Capture the cell that displays the provided text and extract its (x, y) central coordinate. 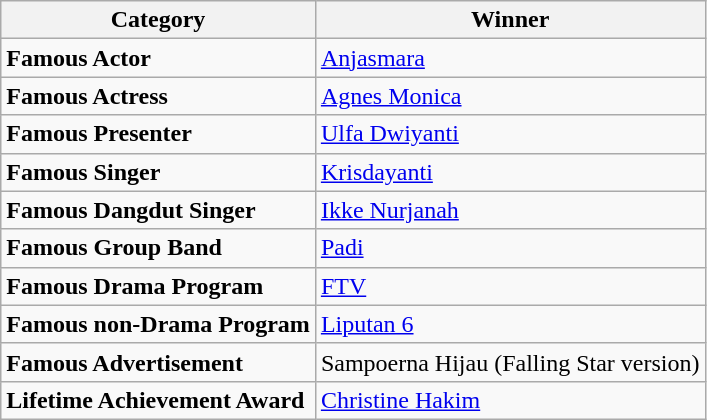
Famous Presenter (158, 134)
Krisdayanti (510, 172)
Sampoerna Hijau (Falling Star version) (510, 362)
Agnes Monica (510, 96)
Category (158, 20)
Ikke Nurjanah (510, 210)
Famous Drama Program (158, 286)
Famous Advertisement (158, 362)
Famous Dangdut Singer (158, 210)
Winner (510, 20)
Liputan 6 (510, 324)
Famous Group Band (158, 248)
Anjasmara (510, 58)
FTV (510, 286)
Padi (510, 248)
Famous Actress (158, 96)
Christine Hakim (510, 400)
Famous Singer (158, 172)
Lifetime Achievement Award (158, 400)
Famous non-Drama Program (158, 324)
Ulfa Dwiyanti (510, 134)
Famous Actor (158, 58)
